Detect which cell encompasses the target text, then output its (X, Y) center coordinate. 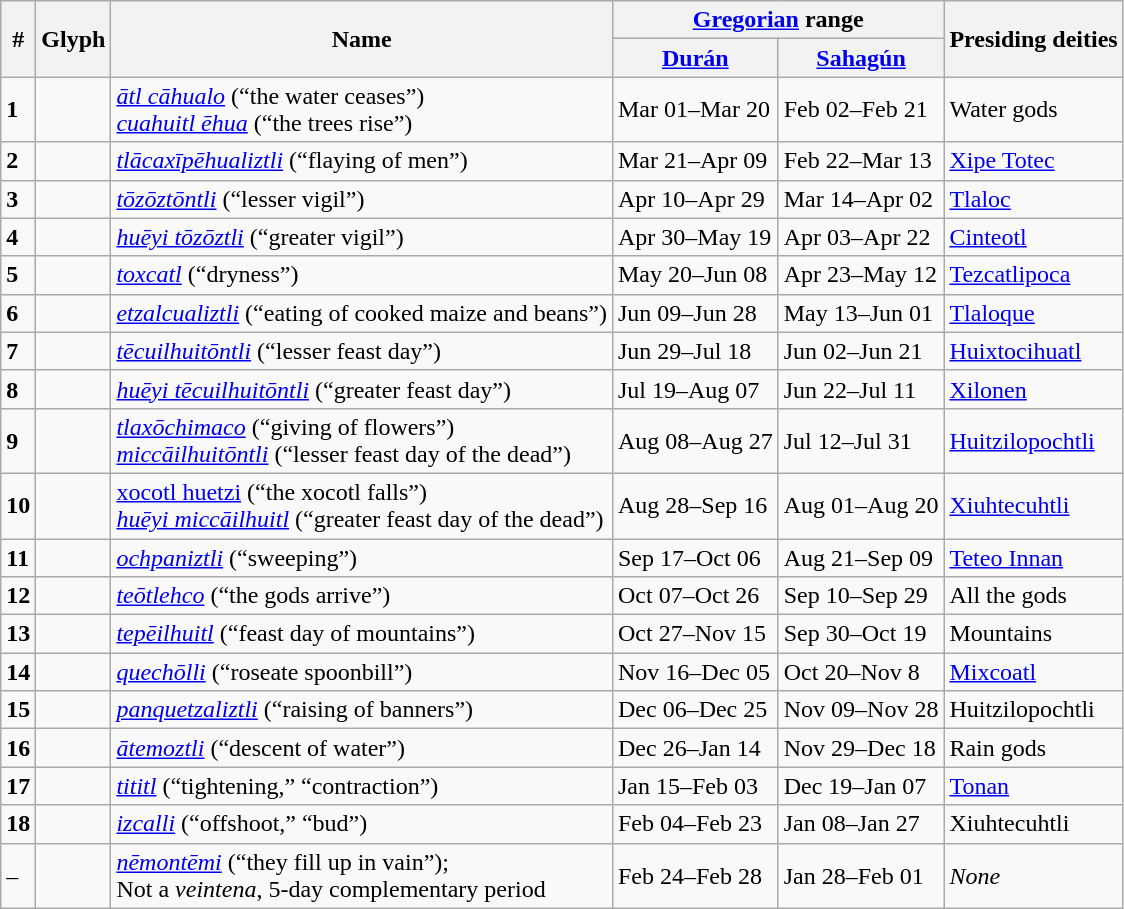
14 (18, 672)
Xilonen (1034, 389)
Cinteotl (1034, 237)
None (1034, 876)
teōtlehco (“the gods arrive”) (362, 596)
Oct 20–Nov 8 (861, 672)
Apr 10–Apr 29 (695, 199)
Sep 17–Oct 06 (695, 557)
tēcuilhuitōntli (“lesser feast day”) (362, 351)
Tonan (1034, 786)
Mar 21–Apr 09 (695, 161)
Presiding deities (1034, 39)
Nov 16–Dec 05 (695, 672)
Jan 28–Feb 01 (861, 876)
Feb 02–Feb 21 (861, 110)
Oct 27–Nov 15 (695, 634)
Sep 30–Oct 19 (861, 634)
izcalli (“offshoot,” “bud”) (362, 824)
Tlaloc (1034, 199)
Jan 08–Jan 27 (861, 824)
Jan 15–Feb 03 (695, 786)
panquetzaliztli (“raising of banners”) (362, 710)
toxcatl (“dryness”) (362, 275)
8 (18, 389)
Dec 19–Jan 07 (861, 786)
tlaxōchimaco (“giving of flowers”) miccāilhuitōntli (“lesser feast day of the dead”) (362, 440)
etzalcualiztli (“eating of cooked maize and beans”) (362, 313)
2 (18, 161)
Jun 02–Jun 21 (861, 351)
May 13–Jun 01 (861, 313)
11 (18, 557)
15 (18, 710)
tepēilhuitl (“feast day of mountains”) (362, 634)
Mar 01–Mar 20 (695, 110)
Feb 22–Mar 13 (861, 161)
Feb 04–Feb 23 (695, 824)
9 (18, 440)
Sahagún (861, 58)
Teteo Innan (1034, 557)
Jul 12–Jul 31 (861, 440)
– (18, 876)
Apr 03–Apr 22 (861, 237)
Aug 21–Sep 09 (861, 557)
nēmontēmi (“they fill up in vain”);Not a veintena, 5-day complementary period (362, 876)
Dec 06–Dec 25 (695, 710)
Aug 28–Sep 16 (695, 506)
7 (18, 351)
5 (18, 275)
May 20–Jun 08 (695, 275)
Sep 10–Sep 29 (861, 596)
Apr 23–May 12 (861, 275)
Mar 14–Apr 02 (861, 199)
tlācaxīpēhualiztli (“flaying of men”) (362, 161)
Oct 07–Oct 26 (695, 596)
6 (18, 313)
Aug 08–Aug 27 (695, 440)
4 (18, 237)
3 (18, 199)
ātemoztli (“descent of water”) (362, 748)
Nov 09–Nov 28 (861, 710)
Jun 09–Jun 28 (695, 313)
18 (18, 824)
huēyi tōzōztli (“greater vigil”) (362, 237)
tōzōztōntli (“lesser vigil”) (362, 199)
Dec 26–Jan 14 (695, 748)
Gregorian range (778, 20)
1 (18, 110)
17 (18, 786)
Tezcatlipoca (1034, 275)
Tlaloque (1034, 313)
Jun 22–Jul 11 (861, 389)
quechōlli (“roseate spoonbill”) (362, 672)
16 (18, 748)
Jul 19–Aug 07 (695, 389)
13 (18, 634)
Nov 29–Dec 18 (861, 748)
Huixtocihuatl (1034, 351)
ātl cāhualo (“the water ceases”) cuahuitl ēhua (“the trees rise”) (362, 110)
Rain gods (1034, 748)
huēyi tēcuilhuitōntli (“greater feast day”) (362, 389)
Apr 30–May 19 (695, 237)
Mixcoatl (1034, 672)
Durán (695, 58)
Xipe Totec (1034, 161)
Glyph (74, 39)
Feb 24–Feb 28 (695, 876)
Name (362, 39)
All the gods (1034, 596)
Water gods (1034, 110)
tititl (“tightening,” “contraction”) (362, 786)
Jun 29–Jul 18 (695, 351)
# (18, 39)
xocotl huetzi (“the xocotl falls”) huēyi miccāilhuitl (“greater feast day of the dead”) (362, 506)
Mountains (1034, 634)
12 (18, 596)
ochpaniztli (“sweeping”) (362, 557)
Aug 01–Aug 20 (861, 506)
10 (18, 506)
